Output the (x, y) coordinate of the center of the cell containing the given text.  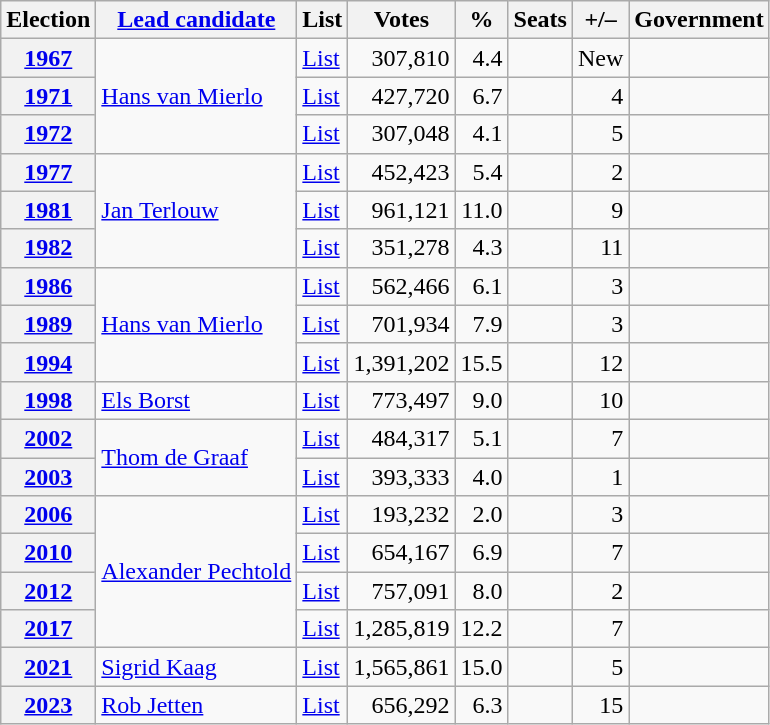
773,497 (402, 400)
654,167 (402, 553)
1977 (48, 172)
1,285,819 (402, 629)
Government (699, 20)
2006 (48, 515)
Sigrid Kaag (196, 667)
Lead candidate (196, 20)
5.1 (482, 438)
757,091 (402, 591)
11.0 (482, 210)
12.2 (482, 629)
11 (600, 248)
1967 (48, 58)
1986 (48, 286)
1981 (48, 210)
8.0 (482, 591)
10 (600, 400)
2017 (48, 629)
15.5 (482, 362)
New (600, 58)
484,317 (402, 438)
1971 (48, 96)
393,333 (402, 477)
6.7 (482, 96)
307,048 (402, 134)
2023 (48, 705)
Alexander Pechtold (196, 572)
4.3 (482, 248)
2003 (48, 477)
15.0 (482, 667)
1,565,861 (402, 667)
Els Borst (196, 400)
Seats (540, 20)
452,423 (402, 172)
1989 (48, 324)
4.4 (482, 58)
Jan Terlouw (196, 210)
4.0 (482, 477)
5.4 (482, 172)
1998 (48, 400)
961,121 (402, 210)
6.1 (482, 286)
9.0 (482, 400)
2.0 (482, 515)
2002 (48, 438)
1972 (48, 134)
701,934 (402, 324)
7.9 (482, 324)
15 (600, 705)
307,810 (402, 58)
427,720 (402, 96)
+/– (600, 20)
12 (600, 362)
2012 (48, 591)
562,466 (402, 286)
9 (600, 210)
351,278 (402, 248)
Votes (402, 20)
1982 (48, 248)
Thom de Graaf (196, 457)
1,391,202 (402, 362)
1994 (48, 362)
193,232 (402, 515)
6.3 (482, 705)
6.9 (482, 553)
% (482, 20)
4 (600, 96)
2010 (48, 553)
Rob Jetten (196, 705)
4.1 (482, 134)
656,292 (402, 705)
Election (48, 20)
2021 (48, 667)
1 (600, 477)
